Capture the cell that displays the provided text and extract its (X, Y) central coordinate. 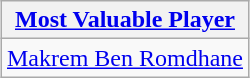
Makrem Ben Romdhane (124, 58)
Most Valuable Player (124, 20)
